Identify which cell holds the provided text, then report its [x, y] central coordinate. 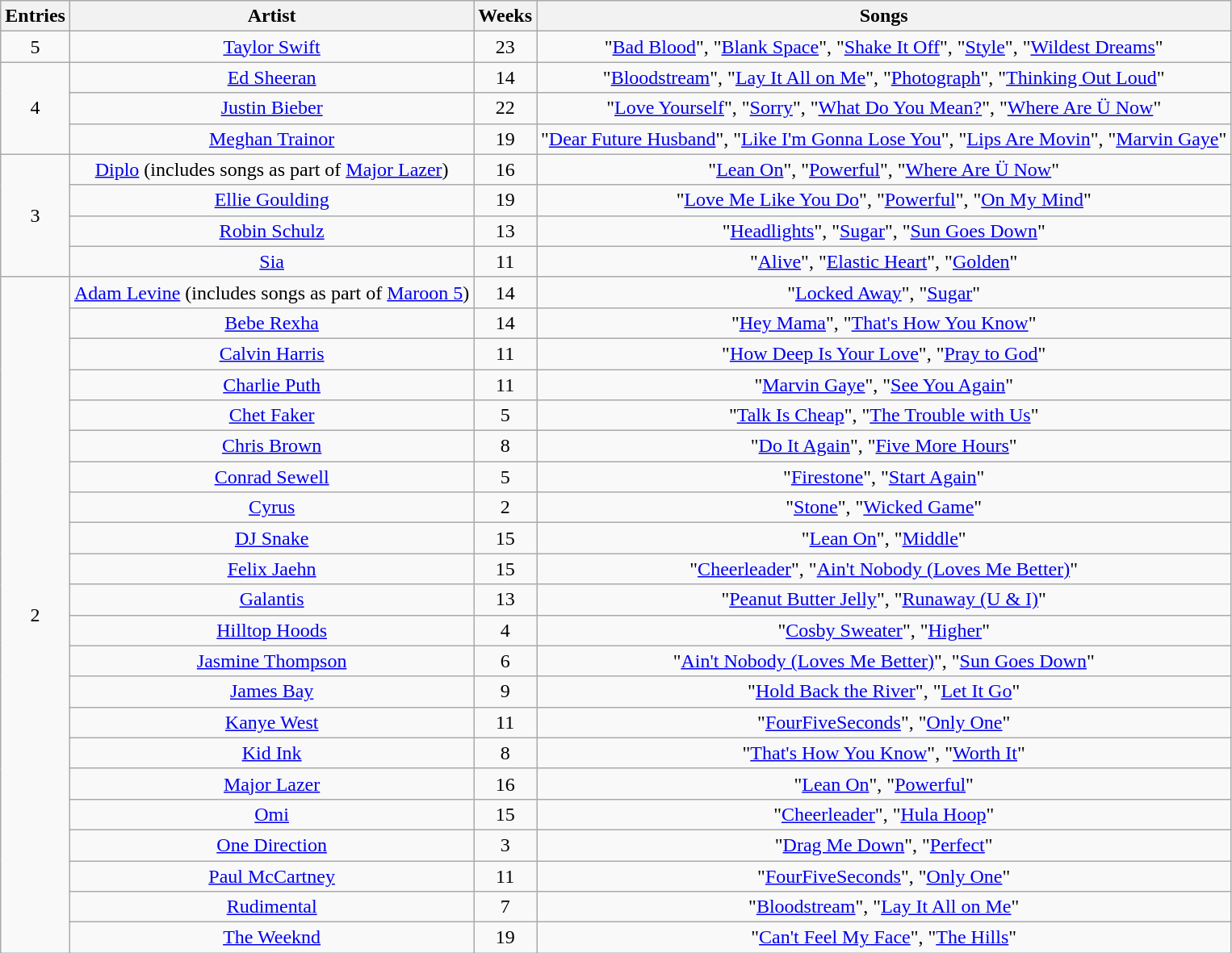
The Weeknd [271, 938]
Diplo (includes songs as part of Major Lazer) [271, 169]
"Dear Future Husband", "Like I'm Gonna Lose You", "Lips Are Movin", "Marvin Gaye" [884, 139]
Galantis [271, 600]
Sia [271, 261]
"Love Me Like You Do", "Powerful", "On My Mind" [884, 200]
"Headlights", "Sugar", "Sun Goes Down" [884, 231]
Bebe Rexha [271, 323]
"Cosby Sweater", "Higher" [884, 630]
Charlie Puth [271, 385]
Ed Sheeran [271, 77]
"Love Yourself", "Sorry", "What Do You Mean?", "Where Are Ü Now" [884, 108]
"Can't Feel My Face", "The Hills" [884, 938]
Artist [271, 16]
23 [505, 47]
"Hey Mama", "That's How You Know" [884, 323]
"How Deep Is Your Love", "Pray to God" [884, 353]
"Cheerleader", "Ain't Nobody (Loves Me Better)" [884, 569]
Songs [884, 16]
Cyrus [271, 508]
Major Lazer [271, 784]
Adam Levine (includes songs as part of Maroon 5) [271, 292]
Entries [36, 16]
"Lean On", "Middle" [884, 538]
"Cheerleader", "Hula Hoop" [884, 814]
"Marvin Gaye", "See You Again" [884, 385]
Kanye West [271, 722]
"Lean On", "Powerful", "Where Are Ü Now" [884, 169]
Felix Jaehn [271, 569]
Meghan Trainor [271, 139]
Calvin Harris [271, 353]
DJ Snake [271, 538]
Chet Faker [271, 416]
"Bad Blood", "Blank Space", "Shake It Off", "Style", "Wildest Dreams" [884, 47]
Justin Bieber [271, 108]
Jasmine Thompson [271, 661]
"Alive", "Elastic Heart", "Golden" [884, 261]
"Hold Back the River", "Let It Go" [884, 692]
Hilltop Hoods [271, 630]
22 [505, 108]
James Bay [271, 692]
"Talk Is Cheap", "The Trouble with Us" [884, 416]
"That's How You Know", "Worth It" [884, 753]
"Firestone", "Start Again" [884, 477]
"Stone", "Wicked Game" [884, 508]
Taylor Swift [271, 47]
Robin Schulz [271, 231]
"Bloodstream", "Lay It All on Me", "Photograph", "Thinking Out Loud" [884, 77]
"Peanut Butter Jelly", "Runaway (U & I)" [884, 600]
Paul McCartney [271, 876]
Ellie Goulding [271, 200]
"Drag Me Down", "Perfect" [884, 845]
Chris Brown [271, 446]
7 [505, 907]
Weeks [505, 16]
Conrad Sewell [271, 477]
Kid Ink [271, 753]
Rudimental [271, 907]
"Lean On", "Powerful" [884, 784]
Omi [271, 814]
6 [505, 661]
"Locked Away", "Sugar" [884, 292]
9 [505, 692]
"Bloodstream", "Lay It All on Me" [884, 907]
One Direction [271, 845]
"Ain't Nobody (Loves Me Better)", "Sun Goes Down" [884, 661]
"Do It Again", "Five More Hours" [884, 446]
